Output the [X, Y] coordinate of the center of the cell containing the given text.  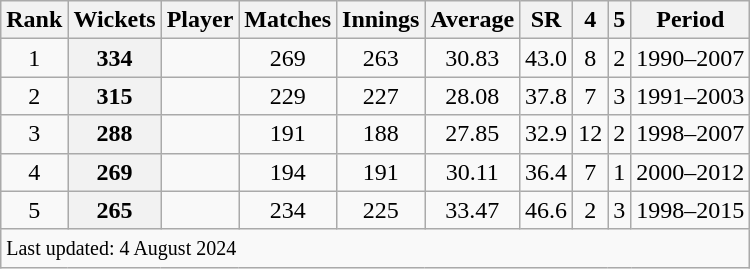
Matches [288, 20]
12 [590, 134]
Player [200, 20]
43.0 [546, 58]
225 [381, 210]
263 [381, 58]
Wickets [114, 20]
1998–2007 [690, 134]
SR [546, 20]
188 [381, 134]
Average [472, 20]
334 [114, 58]
30.11 [472, 172]
36.4 [546, 172]
33.47 [472, 210]
8 [590, 58]
30.83 [472, 58]
32.9 [546, 134]
1998–2015 [690, 210]
2000–2012 [690, 172]
Innings [381, 20]
229 [288, 96]
265 [114, 210]
46.6 [546, 210]
Last updated: 4 August 2024 [376, 248]
194 [288, 172]
37.8 [546, 96]
1991–2003 [690, 96]
1990–2007 [690, 58]
234 [288, 210]
Period [690, 20]
28.08 [472, 96]
227 [381, 96]
315 [114, 96]
Rank [34, 20]
27.85 [472, 134]
288 [114, 134]
